For the text-containing cell, return its midpoint in (x, y) coordinate format. 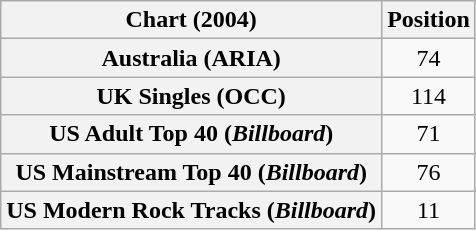
US Mainstream Top 40 (Billboard) (192, 172)
74 (429, 58)
Position (429, 20)
US Modern Rock Tracks (Billboard) (192, 210)
Chart (2004) (192, 20)
114 (429, 96)
US Adult Top 40 (Billboard) (192, 134)
UK Singles (OCC) (192, 96)
76 (429, 172)
71 (429, 134)
Australia (ARIA) (192, 58)
11 (429, 210)
